Detect which cell encompasses the target text, then output its (X, Y) center coordinate. 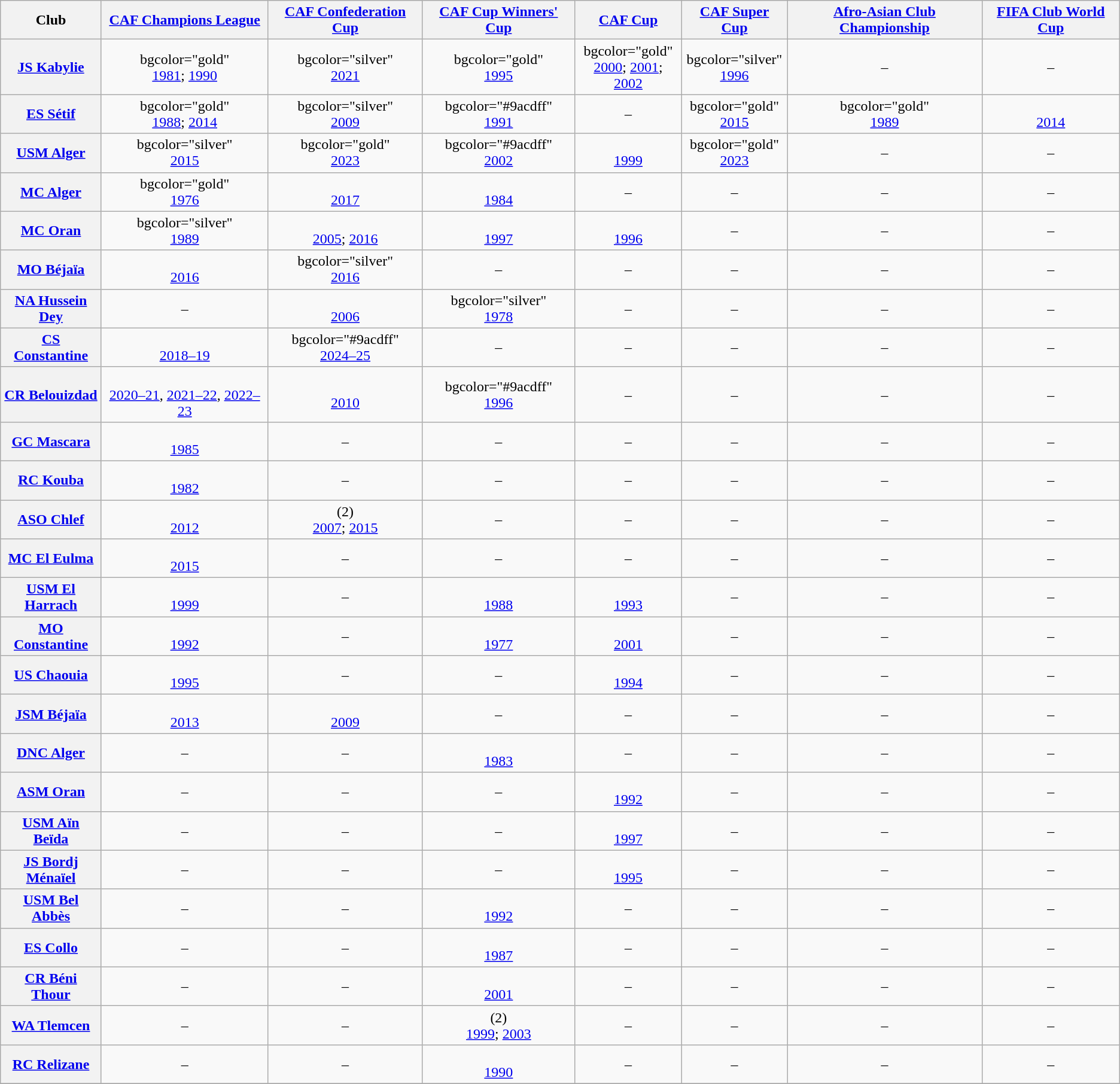
1993 (628, 597)
DNC Alger (51, 753)
MO Constantine (51, 637)
CAF Confederation Cup (345, 20)
1984 (498, 191)
bgcolor="silver" 2016 (345, 269)
Club (51, 20)
CR Béni Thour (51, 986)
WA Tlemcen (51, 1025)
MC El Eulma (51, 559)
2014 (1051, 114)
1990 (498, 1064)
JS Kabylie (51, 67)
2020–21, 2021–22, 2022–23 (184, 394)
bgcolor="gold" 1976 (184, 191)
JS Bordj Ménaïel (51, 870)
US Chaouia (51, 675)
CAF Cup Winners' Cup (498, 20)
bgcolor="silver" 1996 (735, 67)
FIFA Club World Cup (1051, 20)
1982 (184, 480)
1987 (498, 948)
2018–19 (184, 347)
(2) 1999; 2003 (498, 1025)
RC Kouba (51, 480)
USM Bel Abbès (51, 908)
1988 (498, 597)
2016 (184, 269)
MC Alger (51, 191)
bgcolor="silver" 1978 (498, 309)
ASO Chlef (51, 519)
2013 (184, 714)
ES Sétif (51, 114)
bgcolor="#9acdff" 2024–25 (345, 347)
bgcolor="silver" 2015 (184, 153)
CS Constantine (51, 347)
bgcolor="gold" 1989 (885, 114)
bgcolor="#9acdff" 1991 (498, 114)
CAF Cup (628, 20)
bgcolor="silver" 2021 (345, 67)
2015 (184, 559)
USM Aïn Beïda (51, 830)
ASM Oran (51, 792)
MC Oran (51, 231)
CAF Champions League (184, 20)
CAF Super Cup (735, 20)
bgcolor="silver" 1989 (184, 231)
JSM Béjaïa (51, 714)
bgcolor="gold" 1988; 2014 (184, 114)
bgcolor="gold" 1995 (498, 67)
2017 (345, 191)
RC Relizane (51, 1064)
1977 (498, 637)
bgcolor="silver" 2009 (345, 114)
bgcolor="gold" 2015 (735, 114)
2009 (345, 714)
1996 (628, 231)
1983 (498, 753)
2006 (345, 309)
1985 (184, 441)
2012 (184, 519)
(2) 2007; 2015 (345, 519)
bgcolor="gold" 1981; 1990 (184, 67)
1994 (628, 675)
USM Alger (51, 153)
bgcolor="#9acdff" 2002 (498, 153)
2010 (345, 394)
2005; 2016 (345, 231)
Afro-Asian Club Championship (885, 20)
MO Béjaïa (51, 269)
NA Hussein Dey (51, 309)
bgcolor="gold" 2000; 2001; 2002 (628, 67)
CR Belouizdad (51, 394)
ES Collo (51, 948)
bgcolor="#9acdff" 1996 (498, 394)
GC Mascara (51, 441)
USM El Harrach (51, 597)
